Return (x, y) of the center of cell containing provided text 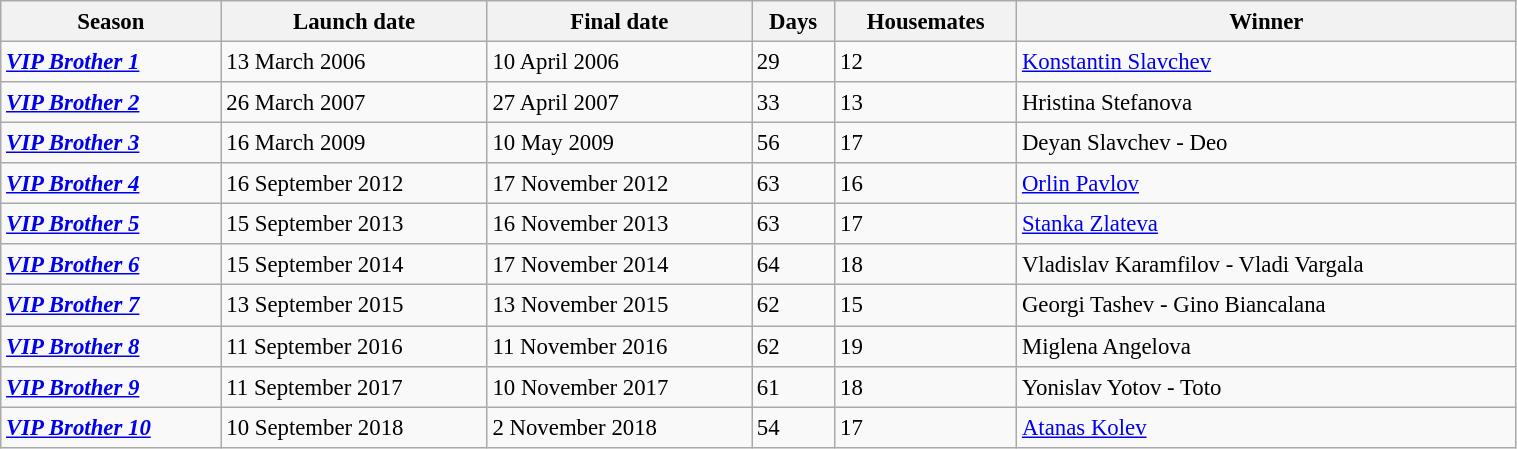
Winner (1266, 22)
11 September 2017 (354, 386)
VIP Brother 5 (111, 224)
Hristina Stefanova (1266, 102)
VIP Brother 7 (111, 306)
16 September 2012 (354, 184)
64 (794, 264)
VIP Brother 9 (111, 386)
Yonislav Yotov - Toto (1266, 386)
VIP Brother 4 (111, 184)
19 (926, 346)
2 November 2018 (619, 428)
11 November 2016 (619, 346)
13 March 2006 (354, 62)
Housemates (926, 22)
10 May 2009 (619, 144)
10 April 2006 (619, 62)
VIP Brother 6 (111, 264)
54 (794, 428)
13 November 2015 (619, 306)
11 September 2016 (354, 346)
61 (794, 386)
13 (926, 102)
Atanas Kolev (1266, 428)
10 September 2018 (354, 428)
10 November 2017 (619, 386)
Konstantin Slavchev (1266, 62)
15 (926, 306)
Deyan Slavchev - Deo (1266, 144)
16 November 2013 (619, 224)
VIP Brother 8 (111, 346)
29 (794, 62)
16 March 2009 (354, 144)
17 November 2014 (619, 264)
Vladislav Karamfilov - Vladi Vargala (1266, 264)
Miglena Angelova (1266, 346)
27 April 2007 (619, 102)
Stanka Zlateva (1266, 224)
VIP Brother 10 (111, 428)
16 (926, 184)
12 (926, 62)
15 September 2014 (354, 264)
Days (794, 22)
15 September 2013 (354, 224)
Georgi Tashev - Gino Biancalana (1266, 306)
Season (111, 22)
VIP Brother 3 (111, 144)
13 September 2015 (354, 306)
VIP Brother 1 (111, 62)
Orlin Pavlov (1266, 184)
26 March 2007 (354, 102)
VIP Brother 2 (111, 102)
Final date (619, 22)
17 November 2012 (619, 184)
33 (794, 102)
Launch date (354, 22)
56 (794, 144)
